Return the (X, Y) coordinate for the center point of the cell that contains the specified text.  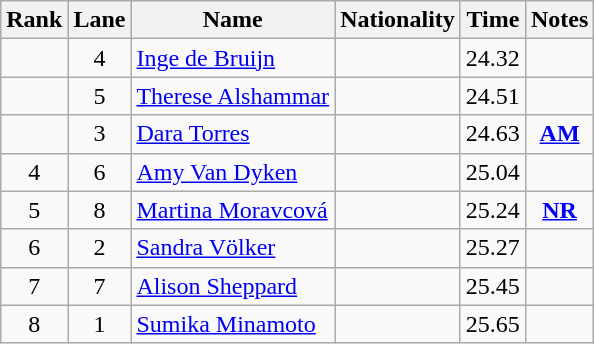
3 (100, 134)
Notes (559, 20)
Dara Torres (233, 134)
24.63 (492, 134)
24.32 (492, 58)
25.45 (492, 286)
25.65 (492, 324)
Alison Sheppard (233, 286)
2 (100, 248)
1 (100, 324)
Name (233, 20)
NR (559, 210)
25.04 (492, 172)
Martina Moravcová (233, 210)
Rank (34, 20)
Amy Van Dyken (233, 172)
Lane (100, 20)
AM (559, 134)
Sumika Minamoto (233, 324)
25.27 (492, 248)
24.51 (492, 96)
Inge de Bruijn (233, 58)
Nationality (398, 20)
25.24 (492, 210)
Time (492, 20)
Therese Alshammar (233, 96)
Sandra Völker (233, 248)
